Pinpoint the cell where the given text exists, returning its [X, Y] midpoint coordinate. 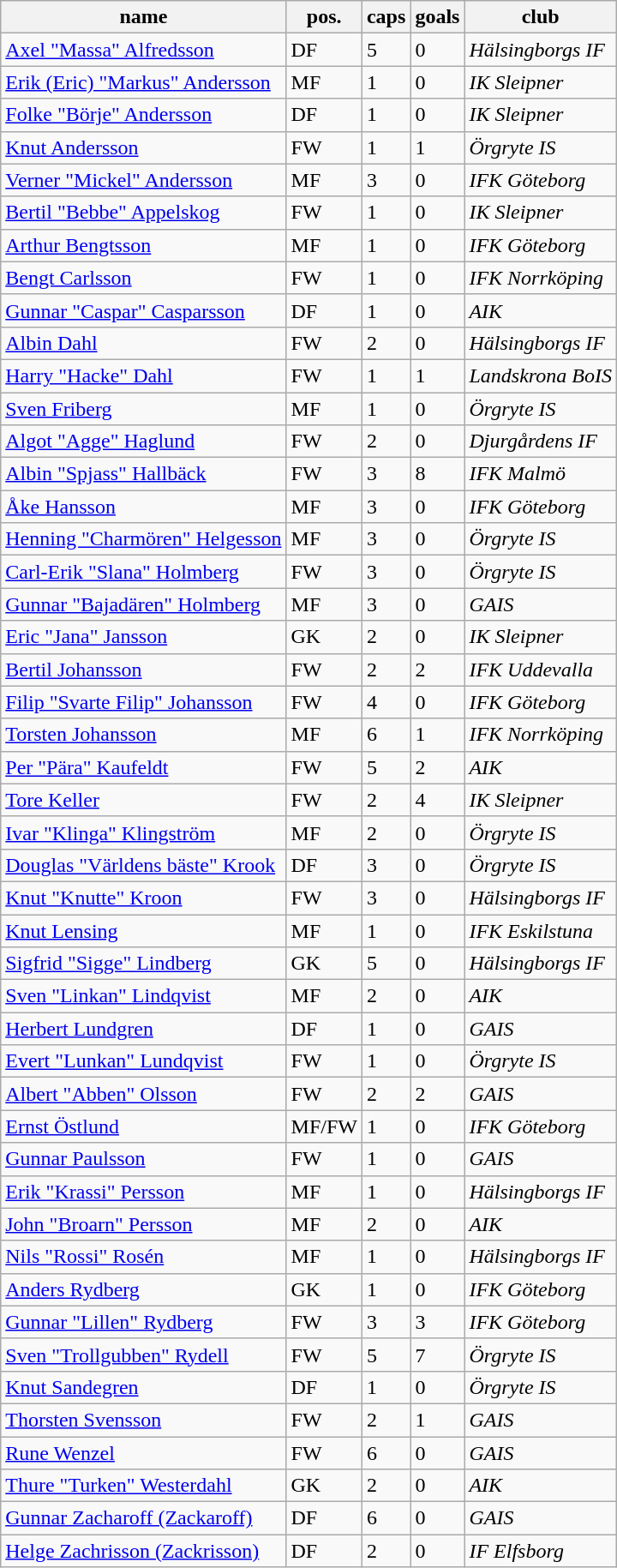
Erik (Eric) "Markus" Andersson [144, 82]
Knut Lensing [144, 930]
Verner "Mickel" Andersson [144, 180]
Evert "Lunkan" Lundqvist [144, 1061]
Sigfrid "Sigge" Lindberg [144, 964]
pos. [324, 17]
Sven "Trollgubben" Rydell [144, 1355]
name [144, 17]
Knut "Knutte" Kroon [144, 898]
Rune Wenzel [144, 1453]
Folke "Börje" Andersson [144, 115]
John "Broarn" Persson [144, 1224]
Anders Rydberg [144, 1289]
Carl-Erik "Slana" Holmberg [144, 572]
Helge Zachrisson (Zackrisson) [144, 1551]
Nils "Rossi" Rosén [144, 1257]
Per "Pära" Kaufeldt [144, 767]
Axel "Massa" Alfredsson [144, 50]
Bertil "Bebbe" Appelskog [144, 213]
Herbert Lundgren [144, 1029]
Landskrona BoIS [541, 375]
Gunnar "Caspar" Casparsson [144, 310]
Gunnar Zacharoff (Zackaroff) [144, 1518]
Algot "Agge" Haglund [144, 442]
Arthur Bengtsson [144, 245]
IF Elfsborg [541, 1551]
8 [437, 474]
Albert "Abben" Olsson [144, 1094]
Douglas "Världens bäste" Krook [144, 865]
Thorsten Svensson [144, 1420]
Gunnar Paulsson [144, 1159]
Ivar "Klinga" Klingström [144, 832]
Gunnar "Lillen" Rydberg [144, 1322]
goals [437, 17]
Sven Friberg [144, 409]
Tore Keller [144, 800]
club [541, 17]
Albin "Spjass" Hallbäck [144, 474]
Djurgårdens IF [541, 442]
Knut Andersson [144, 147]
IFK Eskilstuna [541, 930]
Knut Sandegren [144, 1387]
Eric "Jana" Jansson [144, 637]
MF/FW [324, 1126]
Gunnar "Bajadären" Holmberg [144, 604]
IFK Uddevalla [541, 670]
Filip "Svarte Filip" Johansson [144, 702]
Thure "Turken" Westerdahl [144, 1486]
caps [386, 17]
Henning "Charmören" Helgesson [144, 539]
IFK Malmö [541, 474]
Sven "Linkan" Lindqvist [144, 996]
Bertil Johansson [144, 670]
Torsten Johansson [144, 735]
Ernst Östlund [144, 1126]
Erik "Krassi" Persson [144, 1192]
Albin Dahl [144, 343]
Åke Hansson [144, 507]
Bengt Carlsson [144, 278]
Harry "Hacke" Dahl [144, 375]
7 [437, 1355]
